Return [X, Y] of the center of cell containing provided text 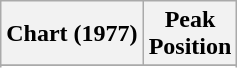
Chart (1977) [72, 34]
PeakPosition [190, 34]
